Scan for the cell matching the given text and deliver its (x, y) coordinate at center. 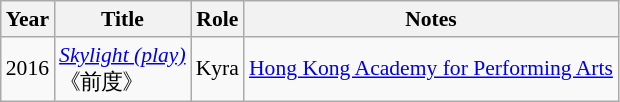
Notes (431, 19)
Kyra (218, 69)
2016 (28, 69)
Title (122, 19)
Hong Kong Academy for Performing Arts (431, 69)
Role (218, 19)
Skylight (play) 《前度》 (122, 69)
Year (28, 19)
